Find where the given text appears and provide that cell's center as (X, Y) coordinate. 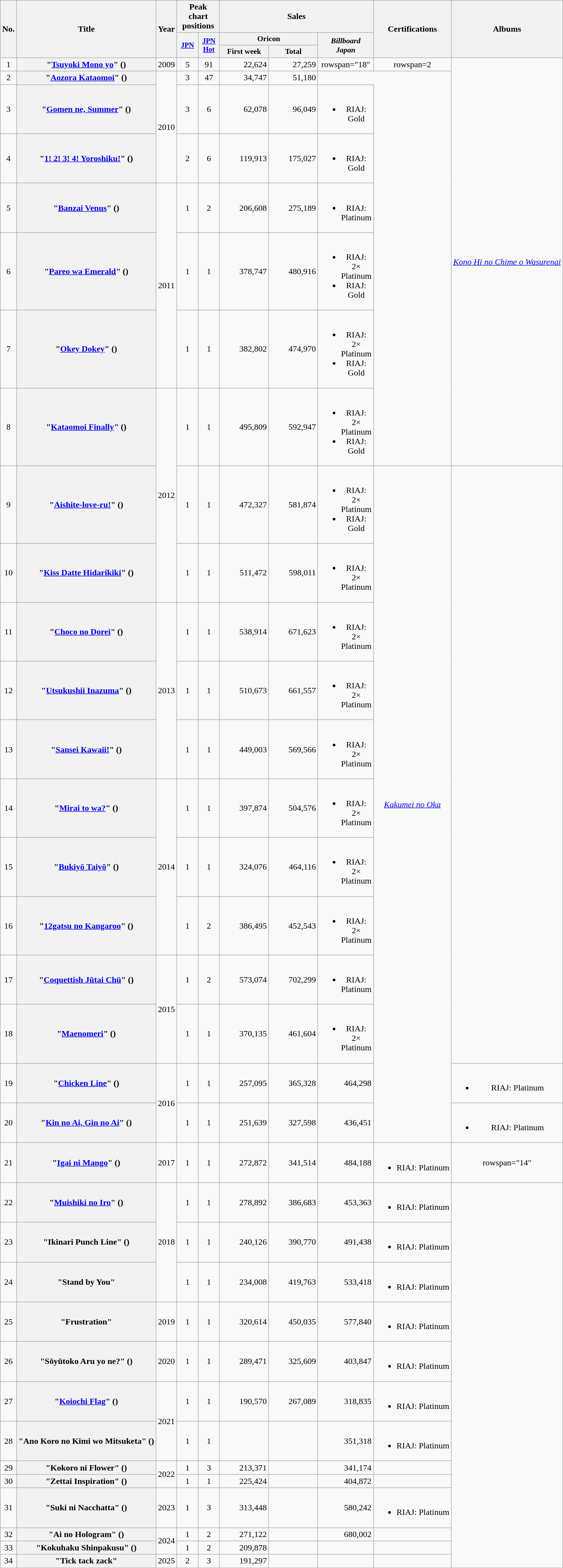
419,763 (293, 1282)
Kono Hi no Chime o Wasurenai (507, 262)
275,189 (293, 208)
436,451 (346, 1123)
rowspan=2 (413, 64)
257,095 (244, 1083)
461,604 (293, 1034)
580,242 (346, 1507)
278,892 (244, 1202)
15 (8, 867)
2025 (166, 1561)
17 (8, 980)
rowspan="14" (507, 1163)
320,614 (244, 1322)
378,747 (244, 271)
"Gomen ne, Summer" () (86, 109)
2012 (166, 495)
"Banzai Venus" () (86, 208)
581,874 (293, 505)
No. (8, 29)
225,424 (244, 1481)
491,438 (346, 1242)
240,126 (244, 1242)
"Aishite-love-ru!" () (86, 505)
206,608 (244, 208)
386,495 (244, 925)
"Bukiyō Taiyō" () (86, 867)
"Pareo wa Emerald" () (86, 271)
341,514 (293, 1163)
386,683 (293, 1202)
"12gatsu no Kangaroo" () (86, 925)
119,913 (244, 158)
382,802 (244, 349)
2011 (166, 285)
21 (8, 1163)
"Kokoro ni Flower" () (86, 1468)
289,471 (244, 1362)
JPN (187, 45)
2017 (166, 1163)
Year (166, 29)
480,916 (293, 271)
370,135 (244, 1034)
449,003 (244, 750)
"Kokuhaku Shinpakusu" () (86, 1548)
62,078 (244, 109)
27,259 (293, 64)
2014 (166, 867)
"Kiss Datte Hidarikiki" () (86, 573)
"1! 2! 3! 4! Yoroshiku!" () (86, 158)
390,770 (293, 1242)
"Koiochi Flag" () (86, 1401)
533,418 (346, 1282)
2024 (166, 1541)
27 (8, 1401)
234,008 (244, 1282)
351,318 (346, 1441)
404,872 (346, 1481)
10 (8, 573)
"Kin no Ai, Gin no Ai" () (86, 1123)
23 (8, 1242)
9 (8, 505)
"Ai no Hologram" () (86, 1534)
318,835 (346, 1401)
Kakumei no Oka (413, 804)
452,543 (293, 925)
2016 (166, 1103)
464,116 (293, 867)
13 (8, 750)
453,363 (346, 1202)
592,947 (293, 426)
"Kataomoi Finally" () (86, 426)
272,872 (244, 1163)
190,570 (244, 1401)
12 (8, 690)
Sales (296, 17)
First week (244, 51)
251,639 (244, 1123)
19 (8, 1083)
"Ikinari Punch Line" () (86, 1242)
Peak chart positions (198, 17)
2010 (166, 127)
"Mirai to wa?" () (86, 808)
661,557 (293, 690)
510,673 (244, 690)
"Sōyūtoko Aru yo ne?" () (86, 1362)
671,623 (293, 632)
474,970 (293, 349)
213,371 (244, 1468)
"Maenomeri" () (86, 1034)
341,174 (346, 1468)
2020 (166, 1362)
327,598 (293, 1123)
28 (8, 1441)
511,472 (244, 573)
"Frustration" (86, 1322)
"Zettai Inspiration" () (86, 1481)
18 (8, 1034)
2009 (166, 64)
"Utsukushii Inazuma" () (86, 690)
538,914 (244, 632)
34 (8, 1561)
2013 (166, 690)
267,089 (293, 1401)
2023 (166, 1507)
2019 (166, 1322)
175,027 (293, 158)
20 (8, 1123)
484,188 (346, 1163)
7 (8, 349)
"Sansei Kawaii!" () (86, 750)
403,847 (346, 1362)
32 (8, 1534)
325,609 (293, 1362)
472,327 (244, 505)
22,624 (244, 64)
91 (209, 64)
"Chicken Line" () (86, 1083)
BillboardJapan (346, 45)
495,809 (244, 426)
Total (293, 51)
26 (8, 1362)
324,076 (244, 867)
702,299 (293, 980)
271,122 (244, 1534)
34,747 (244, 78)
504,576 (293, 808)
598,011 (293, 573)
96,049 (293, 109)
365,328 (293, 1083)
JPNHot (209, 45)
"Tick tack zack" (86, 1561)
Albums (507, 29)
22 (8, 1202)
47 (209, 78)
4 (8, 158)
191,297 (244, 1561)
577,840 (346, 1322)
Certifications (413, 29)
397,874 (244, 808)
2022 (166, 1474)
2021 (166, 1421)
Title (86, 29)
"Stand by You" (86, 1282)
"Muishiki no Iro" () (86, 1202)
25 (8, 1322)
"Suki ni Nacchatta" () (86, 1507)
"Tsuyoki Mono yo" () (86, 64)
209,878 (244, 1548)
24 (8, 1282)
31 (8, 1507)
2015 (166, 1009)
51,180 (293, 78)
8 (8, 426)
"Aozora Kataomoi" () (86, 78)
"Coquettish Jūtai Chū" () (86, 980)
29 (8, 1468)
464,298 (346, 1083)
2018 (166, 1242)
450,035 (293, 1322)
rowspan="18" (346, 64)
16 (8, 925)
569,566 (293, 750)
30 (8, 1481)
680,002 (346, 1534)
573,074 (244, 980)
"Igai ni Mango" () (86, 1163)
"Choco no Dorei" () (86, 632)
14 (8, 808)
"Ano Koro no Kimi wo Mitsuketa" () (86, 1441)
33 (8, 1548)
Oricon (268, 39)
"Okey Dokey" () (86, 349)
11 (8, 632)
313,448 (244, 1507)
